Identify which cell holds the provided text, then report its [X, Y] central coordinate. 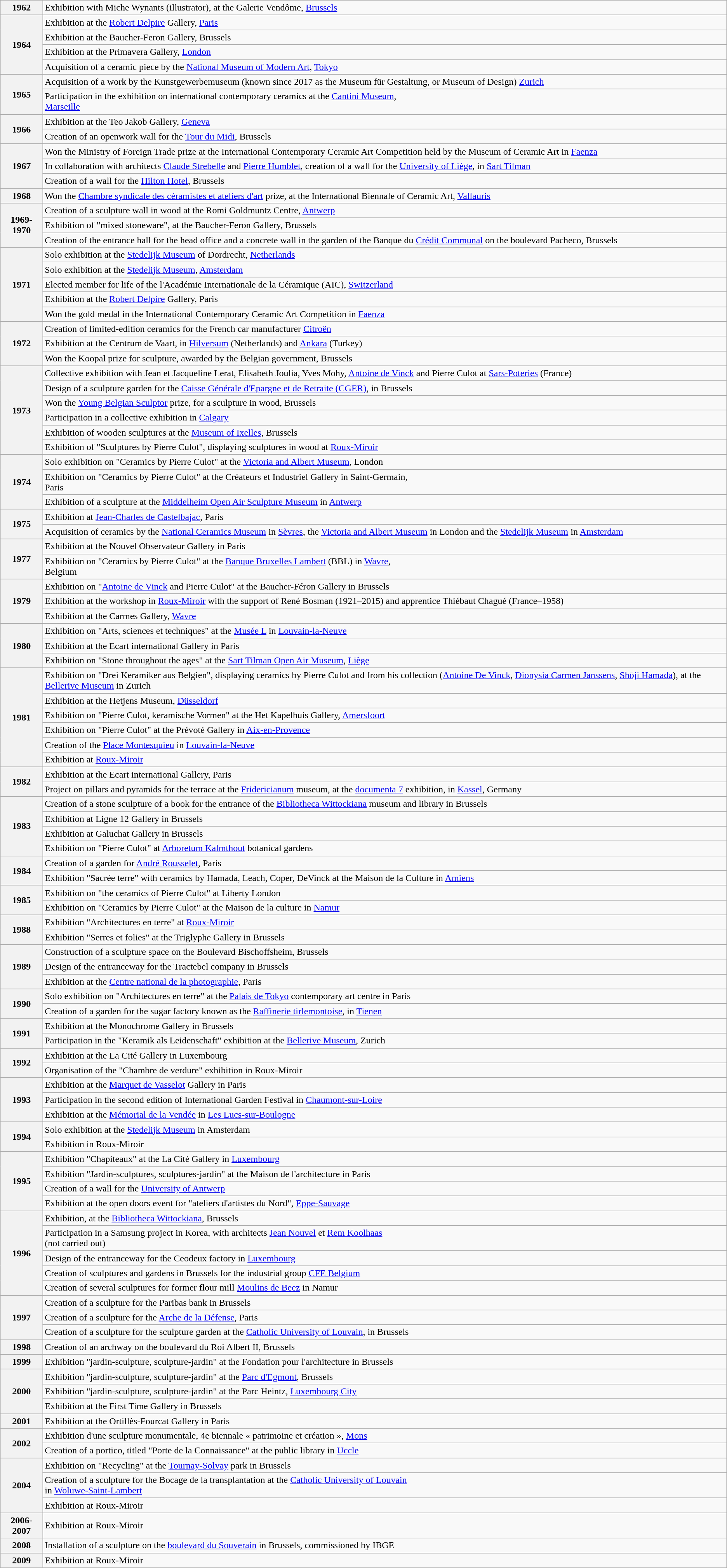
Exhibition on "Ceramics by Pierre Culot" at the Banque Bruxelles Lambert (BBL) in Wavre,Belgium [384, 567]
Creation of a sculpture for the sculpture garden at the Catholic University of Louvain, in Brussels [384, 1332]
Acquisition of ceramics by the National Ceramics Museum in Sèvres, the Victoria and Albert Museum in London and the Stedelijk Museum in Amsterdam [384, 532]
2004 [22, 1485]
Exhibition of a sculpture at the Middelheim Open Air Sculpture Museum in Antwerp [384, 502]
Creation of several sculptures for former flour mill Moulins de Beez in Namur [384, 1288]
Exhibition "Chapiteaux" at the La Cité Gallery in Luxembourg [384, 1159]
Participation in the "Keramik als Leidenschaft" exhibition at the Bellerive Museum, Zurich [384, 1041]
1990 [22, 1004]
1996 [22, 1253]
1979 [22, 601]
Creation of a wall for the Hilton Hotel, Brussels [384, 181]
Exhibition at the workshop in Roux-Miroir with the support of René Bosman (1921–2015) and apprentice Thiébaut Chagué (France–1958) [384, 601]
Exhibition at the Teo Jakob Gallery, Geneva [384, 122]
Creation of the Place Montesquieu in Louvain-la-Neuve [384, 745]
1962 [22, 8]
Exhibition at the Hetjens Museum, Düsseldorf [384, 701]
Won the Ministry of Foreign Trade prize at the International Contemporary Ceramic Art Competition held by the Museum of Ceramic Art in Faenza [384, 151]
Design of the entranceway for the Ceodeux factory in Luxembourg [384, 1258]
Exhibition in Roux-Miroir [384, 1144]
1993 [22, 1100]
Exhibition on "Recycling" at the Tournay-Solvay park in Brussels [384, 1465]
Exhibition of "Sculptures by Pierre Culot", displaying sculptures in wood at Roux-Miroir [384, 447]
Exhibition "Architectures en terre" at Roux-Miroir [384, 922]
Creation of a stone sculpture of a book for the entrance of the Bibliotheca Wittockiana museum and library in Brussels [384, 804]
Participation in the exhibition on international contemporary ceramics at the Cantini Museum,Marseille [384, 102]
Exhibition at the Nouvel Observateur Gallery in Paris [384, 546]
Creation of a garden for André Rousselet, Paris [384, 863]
Exhibition on "Antoine de Vinck and Pierre Culot" at the Baucher-Féron Gallery in Brussels [384, 586]
1965 [22, 94]
Exhibition at the Carmes Gallery, Wavre [384, 616]
1997 [22, 1317]
Construction of a sculpture space on the Boulevard Bischoffsheim, Brussels [384, 952]
Exhibition at the Mémorial de la Vendée in Les Lucs-sur-Boulogne [384, 1115]
Exhibition "jardin-sculpture, sculpture-jardin" at the Parc Heintz, Luxembourg City [384, 1391]
Participation in a Samsung project in Korea, with architects Jean Nouvel et Rem Koolhaas(not carried out) [384, 1238]
1989 [22, 967]
Acquisition of a work by the Kunstgewerbemuseum (known since 2017 as the Museum für Gestaltung, or Museum of Design) Zurich [384, 82]
Exhibition at the Primavera Gallery, London [384, 52]
2006-2007 [22, 1526]
Won the Chambre syndicale des céramistes et ateliers d'art prize, at the International Biennale of Ceramic Art, Vallauris [384, 195]
Creation of an openwork wall for the Tour du Midi, Brussels [384, 136]
Exhibition at the Marquet de Vasselot Gallery in Paris [384, 1085]
Solo exhibition on "Architectures en terre" at the Palais de Tokyo contemporary art centre in Paris [384, 996]
Creation of a portico, titled "Porte de la Connaissance" at the public library in Uccle [384, 1451]
Creation of an archway on the boulevard du Roi Albert II, Brussels [384, 1347]
1983 [22, 826]
1977 [22, 559]
Creation of a garden for the sugar factory known as the Raffinerie tirlemontoise, in Tienen [384, 1011]
Creation of a sculpture for the Paribas bank in Brussels [384, 1303]
Won the Young Belgian Sculptor prize, for a sculpture in wood, Brussels [384, 403]
Exhibition at the Centrum de Vaart, in Hilversum (Netherlands) and Ankara (Turkey) [384, 344]
Exhibition "Jardin-sculptures, sculptures-jardin" at the Maison de l'architecture in Paris [384, 1174]
Exhibition on "the ceramics of Pierre Culot" at Liberty London [384, 893]
1975 [22, 524]
1971 [22, 284]
Creation of a sculpture for the Arche de la Défense, Paris [384, 1317]
Exhibition at the Monochrome Gallery in Brussels [384, 1026]
1973 [22, 410]
1988 [22, 930]
1982 [22, 782]
Exhibition d'une sculpture monumentale, 4e biennale « patrimoine et création », Mons [384, 1436]
Exhibition at Ligne 12 Gallery in Brussels [384, 819]
Exhibition at the Baucher-Feron Gallery, Brussels [384, 37]
1964 [22, 45]
Solo exhibition at the Stedelijk Museum in Amsterdam [384, 1129]
Creation of limited-edition ceramics for the French car manufacturer Citroën [384, 329]
Exhibition at the Ortillès-Fourcat Gallery in Paris [384, 1421]
Exhibition on "Ceramics by Pierre Culot" at the Créateurs et Industriel Gallery in Saint-Germain,Paris [384, 482]
Exhibition on "Stone throughout the ages" at the Sart Tilman Open Air Museum, Liège [384, 660]
Solo exhibition on "Ceramics by Pierre Culot" at the Victoria and Albert Museum, London [384, 462]
Exhibition with Miche Wynants (illustrator), at the Galerie Vendôme, Brussels [384, 8]
1985 [22, 900]
2002 [22, 1443]
1967 [22, 166]
1999 [22, 1362]
Creation of a sculpture wall in wood at the Romi Goldmuntz Centre, Antwerp [384, 211]
Participation in the second edition of International Garden Festival in Chaumont-sur-Loire [384, 1100]
Exhibition on "Ceramics by Pierre Culot" at the Maison de la culture in Namur [384, 907]
Participation in a collective exhibition in Calgary [384, 417]
Exhibition at the Ecart international Gallery, Paris [384, 774]
1995 [22, 1181]
Creation of sculptures and gardens in Brussels for the industrial group CFE Belgium [384, 1273]
1968 [22, 195]
Project on pillars and pyramids for the terrace at the Fridericianum museum, at the documenta 7 exhibition, in Kassel, Germany [384, 789]
1972 [22, 344]
Design of the entranceway for the Tractebel company in Brussels [384, 967]
1969-1970 [22, 225]
Exhibition "Sacrée terre" with ceramics by Hamada, Leach, Coper, DeVinck at the Maison de la Culture in Amiens [384, 878]
1980 [22, 645]
1981 [22, 717]
In collaboration with architects Claude Strebelle and Pierre Humblet, creation of a wall for the University of Liège, in Sart Tilman [384, 166]
Solo exhibition at the Stedelijk Museum, Amsterdam [384, 270]
Exhibition at the open doors event for "ateliers d'artistes du Nord", Eppe-Sauvage [384, 1203]
Exhibition on "Pierre Culot" at Arboretum Kalmthout botanical gardens [384, 848]
Exhibition at the First Time Gallery in Brussels [384, 1406]
2000 [22, 1391]
Collective exhibition with Jean et Jacqueline Lerat, Elisabeth Joulia, Yves Mohy, Antoine de Vinck and Pierre Culot at Sars-Poteries (France) [384, 373]
Exhibition at Jean-Charles de Castelbajac, Paris [384, 517]
2009 [22, 1560]
Exhibition "Serres et folies" at the Triglyphe Gallery in Brussels [384, 937]
Exhibition on "Pierre Culot" at the Prévoté Gallery in Aix-en-Provence [384, 730]
1984 [22, 870]
2008 [22, 1545]
Installation of a sculpture on the boulevard du Souverain in Brussels, commissioned by IBGE [384, 1545]
Exhibition at the La Cité Gallery in Luxembourg [384, 1055]
1998 [22, 1347]
Exhibition at the Centre national de la photographie, Paris [384, 982]
1974 [22, 482]
Exhibition on "Pierre Culot, keramische Vormen" at the Het Kapelhuis Gallery, Amersfoort [384, 715]
Solo exhibition at the Stedelijk Museum of Dordrecht, Netherlands [384, 255]
Creation of a sculpture for the Bocage de la transplantation at the Catholic University of Louvainin Woluwe-Saint-Lambert [384, 1485]
Creation of a wall for the University of Antwerp [384, 1189]
1991 [22, 1033]
Exhibition of "mixed stoneware", at the Baucher-Feron Gallery, Brussels [384, 225]
1992 [22, 1063]
1966 [22, 129]
2001 [22, 1421]
1994 [22, 1137]
Acquisition of a ceramic piece by the National Museum of Modern Art, Tokyo [384, 67]
Organisation of the "Chambre de verdure" exhibition in Roux-Miroir [384, 1070]
Exhibition at the Ecart international Gallery in Paris [384, 645]
Exhibition of wooden sculptures at the Museum of Ixelles, Brussels [384, 433]
Design of a sculpture garden for the Caisse Générale d'Epargne et de Retraite (CGER), in Brussels [384, 388]
Exhibition at Galuchat Gallery in Brussels [384, 834]
Won the Koopal prize for sculpture, awarded by the Belgian government, Brussels [384, 358]
Exhibition "jardin-sculpture, sculpture-jardin" at the Fondation pour l'architecture in Brussels [384, 1362]
Exhibition, at the Bibliotheca Wittockiana, Brussels [384, 1218]
Exhibition on "Arts, sciences et techniques" at the Musée L in Louvain-la-Neuve [384, 631]
Exhibition "jardin-sculpture, sculpture-jardin" at the Parc d'Egmont, Brussels [384, 1376]
Won the gold medal in the International Contemporary Ceramic Art Competition in Faenza [384, 314]
Elected member for life of the l'Académie Internationale de la Céramique (AIC), Switzerland [384, 284]
